Detect which cell encompasses the target text, then output its [x, y] center coordinate. 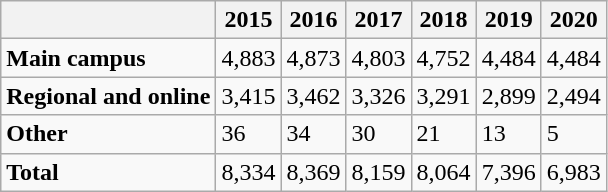
36 [248, 134]
2017 [378, 20]
3,415 [248, 96]
2019 [508, 20]
Other [108, 134]
2020 [574, 20]
3,326 [378, 96]
4,883 [248, 58]
8,064 [444, 172]
13 [508, 134]
4,873 [314, 58]
2,899 [508, 96]
2018 [444, 20]
2015 [248, 20]
2016 [314, 20]
30 [378, 134]
3,291 [444, 96]
Total [108, 172]
Regional and online [108, 96]
7,396 [508, 172]
21 [444, 134]
8,334 [248, 172]
Main campus [108, 58]
4,752 [444, 58]
3,462 [314, 96]
2,494 [574, 96]
8,159 [378, 172]
34 [314, 134]
4,803 [378, 58]
6,983 [574, 172]
5 [574, 134]
8,369 [314, 172]
